Scan for the cell matching the given text and deliver its [x, y] coordinate at center. 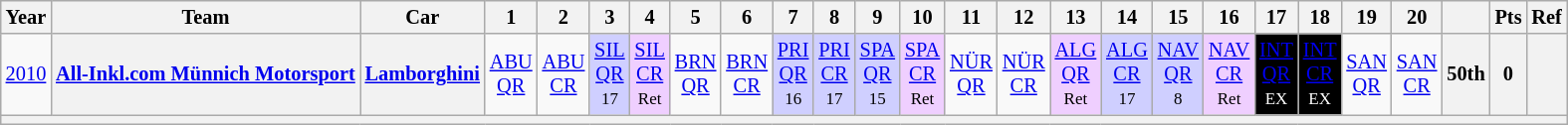
14 [1127, 17]
Team [205, 17]
SANQR [1366, 74]
1 [512, 17]
SILCRRet [650, 74]
6 [747, 17]
All-Inkl.com Münnich Motorsport [205, 74]
SILQR17 [609, 74]
INTCREX [1320, 74]
18 [1320, 17]
ALGCR17 [1127, 74]
ABUQR [512, 74]
12 [1023, 17]
8 [834, 17]
BRNCR [747, 74]
ALGQRRet [1076, 74]
20 [1417, 17]
SANCR [1417, 74]
Lamborghini [422, 74]
7 [792, 17]
13 [1076, 17]
PRICR17 [834, 74]
15 [1179, 17]
11 [972, 17]
SPACRRet [922, 74]
Year [26, 17]
2010 [26, 74]
NAVCRRet [1229, 74]
16 [1229, 17]
Pts [1509, 17]
ABUCR [563, 74]
19 [1366, 17]
BRNQR [696, 74]
INTQREX [1276, 74]
10 [922, 17]
0 [1509, 74]
9 [878, 17]
4 [650, 17]
17 [1276, 17]
2 [563, 17]
PRIQR16 [792, 74]
NÜRQR [972, 74]
5 [696, 17]
NÜRCR [1023, 74]
Car [422, 17]
NAVQR8 [1179, 74]
50th [1465, 74]
SPAQR15 [878, 74]
3 [609, 17]
Ref [1546, 17]
